Scan for the cell matching the given text and deliver its (x, y) coordinate at center. 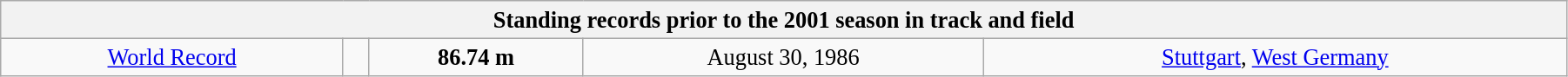
World Record (172, 57)
86.74 m (476, 57)
August 30, 1986 (783, 57)
Standing records prior to the 2001 season in track and field (784, 19)
Stuttgart, West Germany (1275, 57)
